Detect which cell encompasses the target text, then output its [x, y] center coordinate. 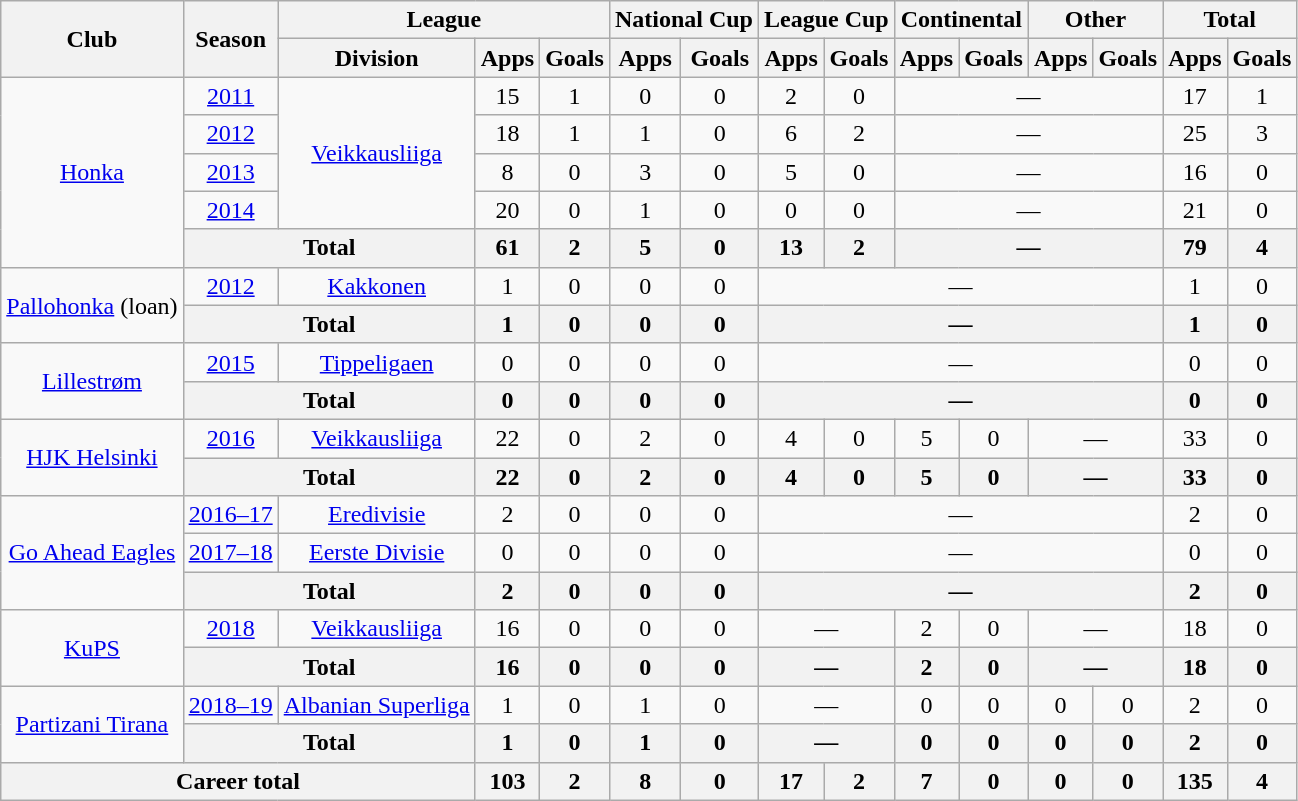
21 [1195, 210]
25 [1195, 134]
Lillestrøm [92, 381]
15 [507, 96]
103 [507, 781]
2016–17 [230, 515]
HJK Helsinki [92, 457]
61 [507, 248]
2015 [230, 362]
Kakkonen [376, 286]
Honka [92, 172]
National Cup [684, 20]
135 [1195, 781]
13 [790, 248]
Other [1095, 20]
Season [230, 39]
Continental [961, 20]
Eerste Divisie [376, 553]
7 [926, 781]
2011 [230, 96]
Go Ahead Eagles [92, 553]
2017–18 [230, 553]
2018 [230, 629]
Pallohonka (loan) [92, 305]
League [444, 20]
Career total [238, 781]
6 [790, 134]
20 [507, 210]
2018–19 [230, 705]
2016 [230, 438]
Tippeligaen [376, 362]
79 [1195, 248]
League Cup [826, 20]
2013 [230, 172]
2014 [230, 210]
KuPS [92, 648]
Partizani Tirana [92, 724]
Division [376, 58]
Eredivisie [376, 515]
Club [92, 39]
Albanian Superliga [376, 705]
